For the text-containing cell, return its midpoint in [X, Y] coordinate format. 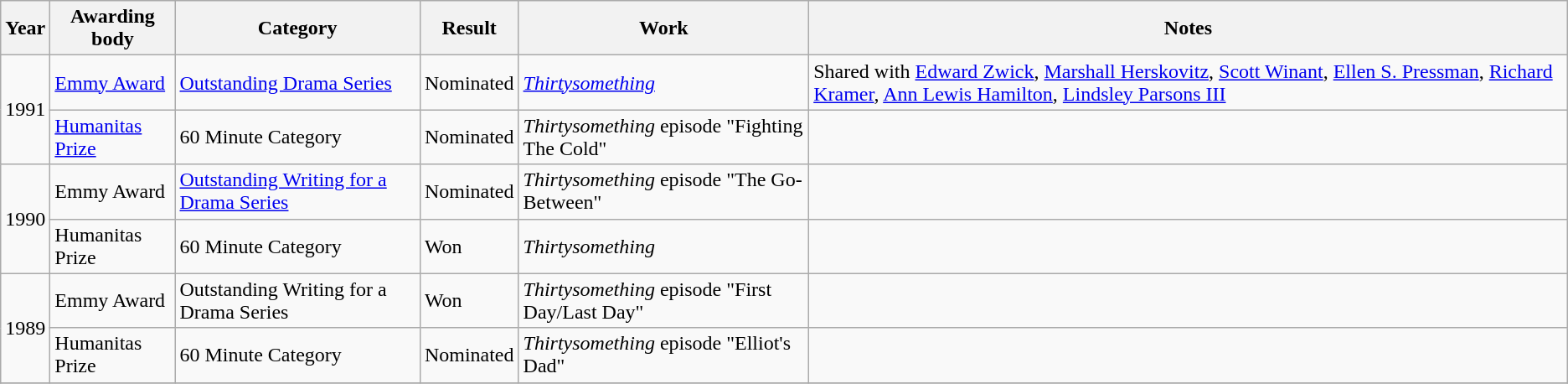
1989 [25, 328]
Shared with Edward Zwick, Marshall Herskovitz, Scott Winant, Ellen S. Pressman, Richard Kramer, Ann Lewis Hamilton, Lindsley Parsons III [1189, 82]
Thirtysomething episode "Fighting The Cold" [663, 138]
Outstanding Drama Series [297, 82]
Thirtysomething episode "The Go-Between" [663, 191]
Thirtysomething episode "First Day/Last Day" [663, 300]
Result [469, 29]
Work [663, 29]
Category [297, 29]
Year [25, 29]
Awarding body [112, 29]
Thirtysomething episode "Elliot's Dad" [663, 355]
Notes [1189, 29]
1990 [25, 219]
1991 [25, 110]
